Locate the cell with the specified text and output its (X, Y) center coordinate. 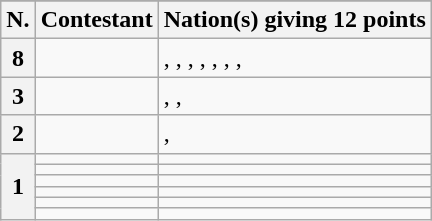
8 (18, 58)
, (294, 134)
3 (18, 96)
2 (18, 134)
, , , , , , , (294, 58)
, , (294, 96)
Nation(s) giving 12 points (294, 20)
1 (18, 186)
Contestant (96, 20)
N. (18, 20)
